Return the (X, Y) coordinate for the center point of the cell that contains the specified text.  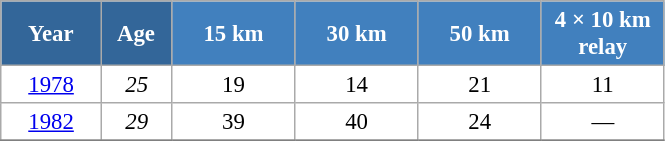
39 (234, 122)
4 × 10 km relay (602, 34)
11 (602, 85)
Age (136, 34)
19 (234, 85)
29 (136, 122)
1982 (52, 122)
— (602, 122)
25 (136, 85)
Year (52, 34)
1978 (52, 85)
15 km (234, 34)
50 km (480, 34)
21 (480, 85)
14 (356, 85)
24 (480, 122)
40 (356, 122)
30 km (356, 34)
